Search for the cell housing the specified text and yield its [X, Y] center coordinate. 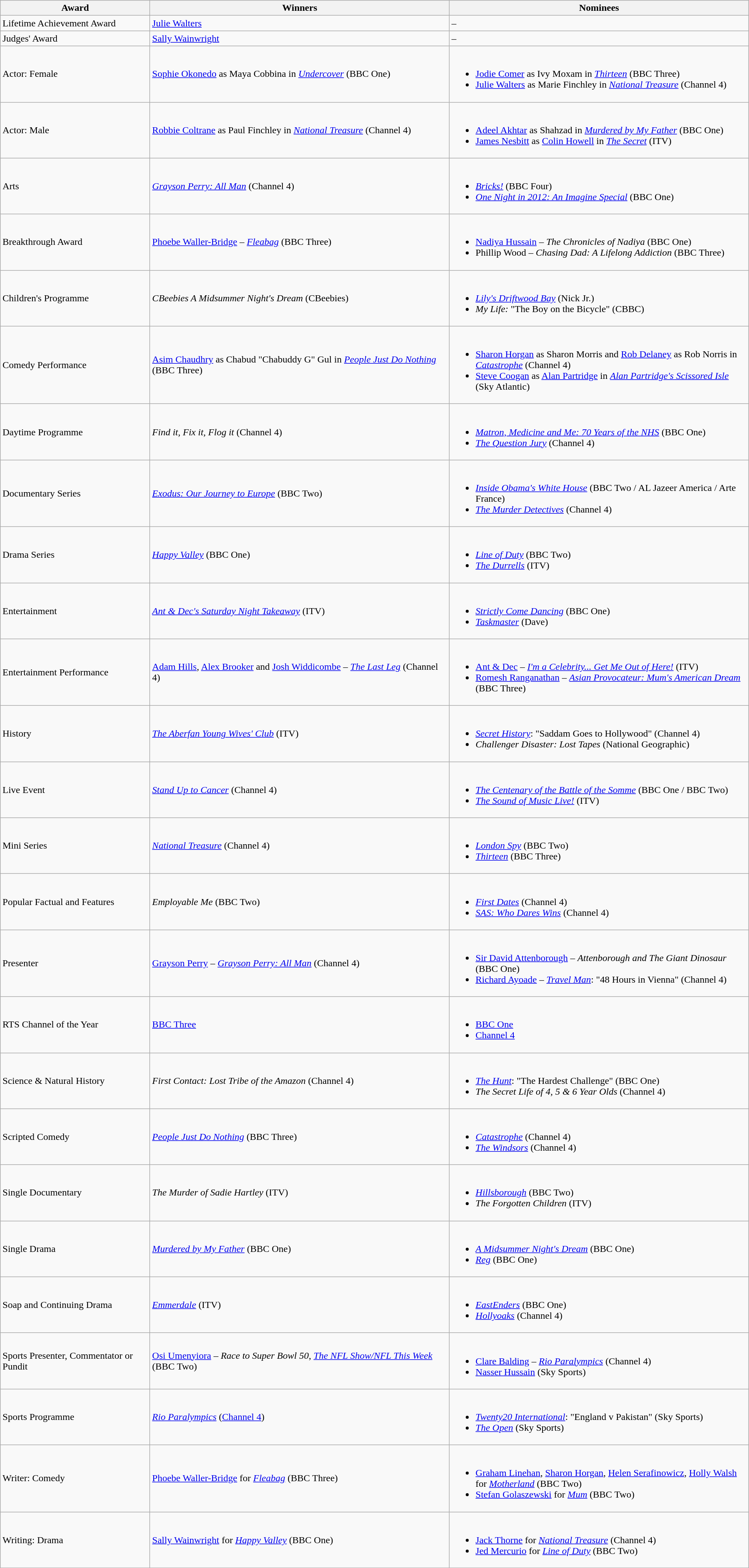
EastEnders (BBC One)Hollyoaks (Channel 4) [599, 1305]
Entertainment [75, 611]
Nadiya Hussain – The Chronicles of Nadiya (BBC One)Phillip Wood – Chasing Dad: A Lifelong Addiction (BBC Three) [599, 242]
Science & Natural History [75, 1081]
Sports Presenter, Commentator or Pundit [75, 1361]
Stand Up to Cancer (Channel 4) [300, 790]
Secret History: "Saddam Goes to Hollywood" (Channel 4)Challenger Disaster: Lost Tapes (National Geographic) [599, 734]
Phoebe Waller-Bridge – Fleabag (BBC Three) [300, 242]
Jodie Comer as Ivy Moxam in Thirteen (BBC Three)Julie Walters as Marie Finchley in National Treasure (Channel 4) [599, 74]
Award [75, 8]
Sally Wainwright [300, 38]
Matron, Medicine and Me: 70 Years of the NHS (BBC One)The Question Jury (Channel 4) [599, 432]
BBC OneChannel 4 [599, 1025]
Judges' Award [75, 38]
BBC Three [300, 1025]
Emmerdale (ITV) [300, 1305]
Find it, Fix it, Flog it (Channel 4) [300, 432]
Asim Chaudhry as Chabud "Chabuddy G" Gul in People Just Do Nothing (BBC Three) [300, 365]
Osi Umenyiora – Race to Super Bowl 50, The NFL Show/NFL This Week (BBC Two) [300, 1361]
Entertainment Performance [75, 672]
Hillsborough (BBC Two)The Forgotten Children (ITV) [599, 1193]
Grayson Perry: All Man (Channel 4) [300, 186]
Phoebe Waller-Bridge for Fleabag (BBC Three) [300, 1478]
Lily's Driftwood Bay (Nick Jr.)My Life: "The Boy on the Bicycle" (CBBC) [599, 298]
A Midsummer Night's Dream (BBC One)Reg (BBC One) [599, 1249]
Ant & Dec's Saturday Night Takeaway (ITV) [300, 611]
Exodus: Our Journey to Europe (BBC Two) [300, 493]
Popular Factual and Features [75, 902]
The Murder of Sadie Hartley (ITV) [300, 1193]
Employable Me (BBC Two) [300, 902]
Ant & Dec – I'm a Celebrity... Get Me Out of Here! (ITV)Romesh Ranganathan – Asian Provocateur: Mum's American Dream (BBC Three) [599, 672]
Adeel Akhtar as Shahzad in Murdered by My Father (BBC One)James Nesbitt as Colin Howell in The Secret (ITV) [599, 130]
Catastrophe (Channel 4)The Windsors (Channel 4) [599, 1137]
People Just Do Nothing (BBC Three) [300, 1137]
Graham Linehan, Sharon Horgan, Helen Serafinowicz, Holly Walsh for Motherland (BBC Two)Stefan Golaszewski for Mum (BBC Two) [599, 1478]
Strictly Come Dancing (BBC One)Taskmaster (Dave) [599, 611]
Arts [75, 186]
The Aberfan Young Wives' Club (ITV) [300, 734]
The Hunt: "The Hardest Challenge" (BBC One)The Secret Life of 4, 5 & 6 Year Olds (Channel 4) [599, 1081]
Daytime Programme [75, 432]
Julie Walters [300, 23]
First Contact: Lost Tribe of the Amazon (Channel 4) [300, 1081]
Bricks! (BBC Four)One Night in 2012: An Imagine Special (BBC One) [599, 186]
History [75, 734]
Children's Programme [75, 298]
London Spy (BBC Two)Thirteen (BBC Three) [599, 846]
Writing: Drama [75, 1540]
Twenty20 International: "England v Pakistan" (Sky Sports)The Open (Sky Sports) [599, 1417]
National Treasure (Channel 4) [300, 846]
Presenter [75, 963]
RTS Channel of the Year [75, 1025]
Jack Thorne for National Treasure (Channel 4)Jed Mercurio for Line of Duty (BBC Two) [599, 1540]
Sir David Attenborough – Attenborough and The Giant Dinosaur (BBC One)Richard Ayoade – Travel Man: "48 Hours in Vienna" (Channel 4) [599, 963]
Line of Duty (BBC Two)The Durrells (ITV) [599, 555]
Drama Series [75, 555]
Breakthrough Award [75, 242]
Happy Valley (BBC One) [300, 555]
Actor: Male [75, 130]
Sophie Okonedo as Maya Cobbina in Undercover (BBC One) [300, 74]
Writer: Comedy [75, 1478]
Grayson Perry – Grayson Perry: All Man (Channel 4) [300, 963]
Winners [300, 8]
Murdered by My Father (BBC One) [300, 1249]
Mini Series [75, 846]
Nominees [599, 8]
First Dates (Channel 4)SAS: Who Dares Wins (Channel 4) [599, 902]
Adam Hills, Alex Brooker and Josh Widdicombe – The Last Leg (Channel 4) [300, 672]
CBeebies A Midsummer Night's Dream (CBeebies) [300, 298]
Comedy Performance [75, 365]
Sports Programme [75, 1417]
Soap and Continuing Drama [75, 1305]
Inside Obama's White House (BBC Two / AL Jazeer America / Arte France)The Murder Detectives (Channel 4) [599, 493]
Lifetime Achievement Award [75, 23]
Rio Paralympics (Channel 4) [300, 1417]
Documentary Series [75, 493]
Single Drama [75, 1249]
Live Event [75, 790]
The Centenary of the Battle of the Somme (BBC One / BBC Two)The Sound of Music Live! (ITV) [599, 790]
Clare Balding – Rio Paralympics (Channel 4)Nasser Hussain (Sky Sports) [599, 1361]
Robbie Coltrane as Paul Finchley in National Treasure (Channel 4) [300, 130]
Scripted Comedy [75, 1137]
Actor: Female [75, 74]
Sally Wainwright for Happy Valley (BBC One) [300, 1540]
Single Documentary [75, 1193]
